Find where the given text appears and provide that cell's center as [x, y] coordinate. 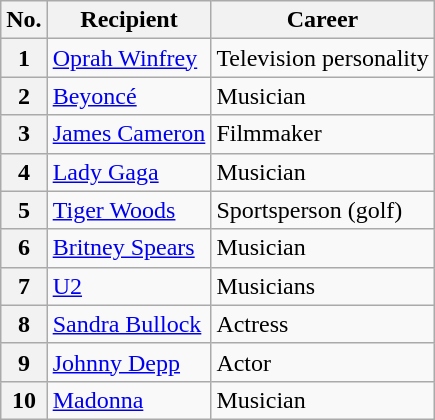
Career [322, 20]
Beyoncé [129, 96]
Madonna [129, 400]
Britney Spears [129, 248]
8 [24, 324]
Lady Gaga [129, 172]
Actress [322, 324]
Actor [322, 362]
Tiger Woods [129, 210]
2 [24, 96]
Musicians [322, 286]
Johnny Depp [129, 362]
9 [24, 362]
Sportsperson (golf) [322, 210]
10 [24, 400]
Oprah Winfrey [129, 58]
James Cameron [129, 134]
No. [24, 20]
Television personality [322, 58]
Filmmaker [322, 134]
6 [24, 248]
Sandra Bullock [129, 324]
U2 [129, 286]
4 [24, 172]
1 [24, 58]
Recipient [129, 20]
7 [24, 286]
3 [24, 134]
5 [24, 210]
